Locate the cell with the specified text and output its [x, y] center coordinate. 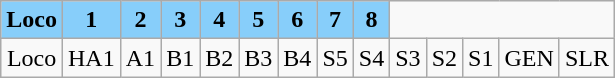
S1 [481, 58]
4 [220, 20]
S3 [408, 58]
B1 [180, 58]
HA1 [91, 58]
S2 [444, 58]
6 [298, 20]
B2 [220, 58]
7 [335, 20]
GEN [529, 58]
S5 [335, 58]
8 [371, 20]
A1 [140, 58]
1 [91, 20]
3 [180, 20]
5 [258, 20]
2 [140, 20]
SLR [586, 58]
S4 [371, 58]
B4 [298, 58]
B3 [258, 58]
